Detect which cell encompasses the target text, then output its (X, Y) center coordinate. 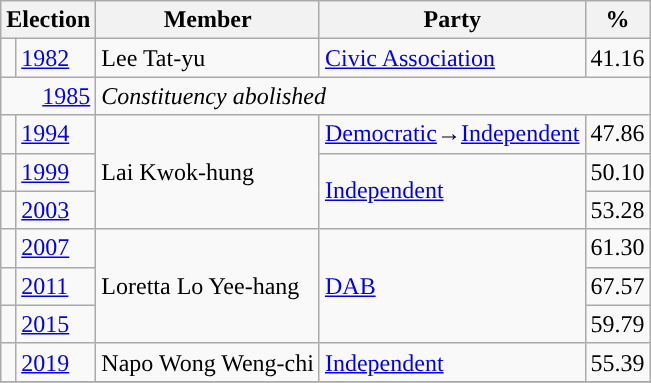
53.28 (618, 210)
50.10 (618, 172)
Election (48, 20)
67.57 (618, 286)
Lai Kwok-hung (208, 172)
1985 (48, 96)
2007 (56, 248)
Member (208, 20)
Civic Association (452, 58)
59.79 (618, 324)
Constituency abolished (373, 96)
2015 (56, 324)
2003 (56, 210)
61.30 (618, 248)
2011 (56, 286)
Democratic→Independent (452, 134)
1999 (56, 172)
2019 (56, 362)
41.16 (618, 58)
1994 (56, 134)
Napo Wong Weng-chi (208, 362)
Party (452, 20)
DAB (452, 286)
Lee Tat-yu (208, 58)
Loretta Lo Yee-hang (208, 286)
47.86 (618, 134)
% (618, 20)
1982 (56, 58)
55.39 (618, 362)
